Search for the cell housing the specified text and yield its (X, Y) center coordinate. 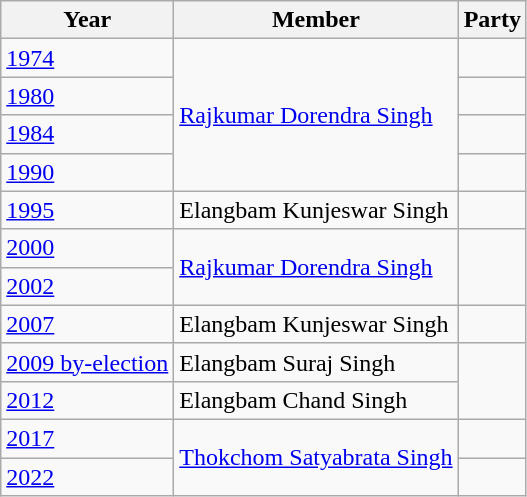
Thokchom Satyabrata Singh (316, 457)
2000 (88, 248)
Elangbam Suraj Singh (316, 362)
2017 (88, 438)
Member (316, 20)
1990 (88, 172)
1980 (88, 96)
1984 (88, 134)
2002 (88, 286)
1974 (88, 58)
1995 (88, 210)
2012 (88, 400)
Party (492, 20)
2007 (88, 324)
Year (88, 20)
2009 by-election (88, 362)
2022 (88, 477)
Elangbam Chand Singh (316, 400)
